Return (x, y) of the center of cell containing provided text 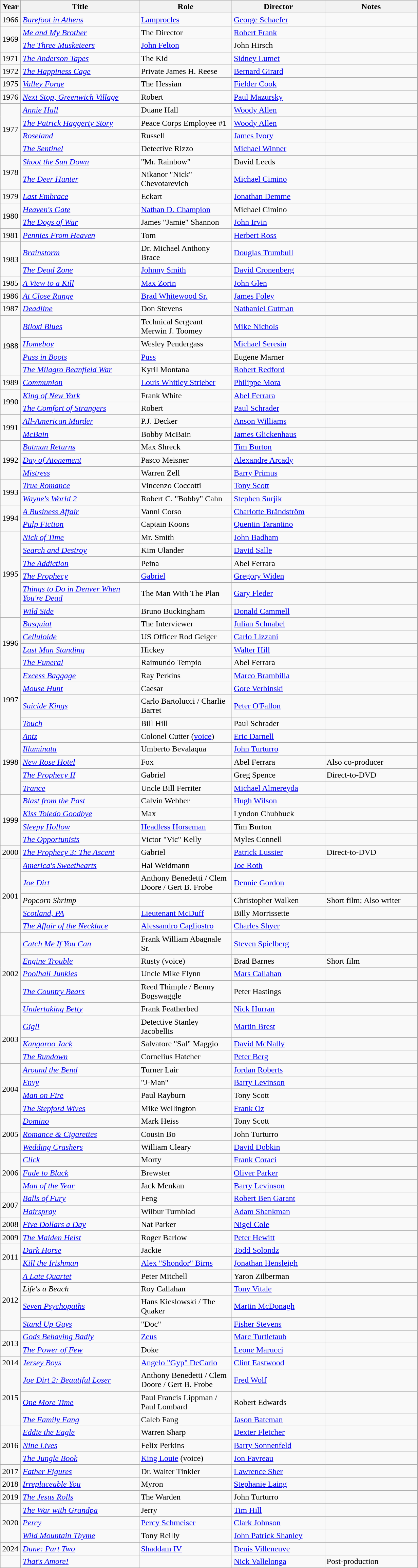
1966 (11, 20)
Around the Bend (80, 1069)
Raimundo Tempio (186, 663)
The Deer Hunter (80, 179)
1994 (11, 518)
David Leeds (278, 162)
Mr. Smith (186, 537)
Fisher Stevens (278, 1324)
A Business Affair (80, 511)
Dark Horse (80, 1250)
Last Embrace (80, 197)
Eckart (186, 197)
Peter Berg (278, 1057)
Lieutenant McDuff (186, 913)
The Stepford Wives (80, 1108)
Stephen Surjik (278, 499)
James "Jamie" Shannon (186, 222)
1990 (11, 402)
Gary Fleder (278, 593)
Peace Corps Employee #1 (186, 123)
John Hirsch (278, 45)
Adam Shankman (278, 1211)
Carlo Bartolucci / Charlie Barret (186, 706)
Alexandre Arcady (278, 460)
All-American Murder (80, 421)
David McNally (278, 1044)
1969 (11, 39)
The Jungle Book (80, 1458)
Joe Dirt (80, 883)
Alex "Shondor" Birns (186, 1263)
Roy Callahan (186, 1289)
The Addiction (80, 563)
Mouse Hunt (80, 688)
Stand Up Guys (80, 1324)
Biloxi Blues (80, 326)
Billy Morrissette (278, 913)
John Glen (278, 283)
2004 (11, 1089)
The Jesus Rolls (80, 1497)
1976 (11, 97)
1999 (11, 820)
Louis Whitley Strieber (186, 382)
2013 (11, 1343)
Dune: Part Two (80, 1549)
Clint Eastwood (278, 1363)
Envy (80, 1083)
Jordan Roberts (278, 1069)
Lawrence Sher (278, 1471)
Max (186, 813)
Denis Villeneuve (278, 1549)
Captain Koons (186, 524)
Kyril Montana (186, 369)
Kim Ulander (186, 550)
Todd Solondz (278, 1250)
Caleb Fang (186, 1420)
Victor "Vic" Kelly (186, 840)
Tim Hill (278, 1510)
David Salle (278, 550)
Carlo Lizzani (278, 637)
Engine Trouble (80, 961)
Martin McDonagh (278, 1306)
Dr. Walter Tinkler (186, 1471)
Sidney Lumet (278, 58)
Feng (186, 1199)
Wedding Crashers (80, 1147)
Max Zorin (186, 283)
Eugene Marner (278, 357)
Quentin Tarantino (278, 524)
Brewster (186, 1173)
Vincenzo Coccotti (186, 486)
Morty (186, 1160)
P.J. Decker (186, 421)
Roger Barlow (186, 1237)
2007 (11, 1205)
2019 (11, 1497)
Basquiat (80, 624)
Herbert Ross (278, 235)
Frank Oz (278, 1108)
Caesar (186, 688)
McBain (80, 434)
Stephanie Laing (278, 1484)
Brad Barnes (278, 961)
Steven Spielberg (278, 944)
Jonathan Demme (278, 197)
1983 (11, 259)
2000 (11, 852)
Dr. Michael Anthony Brace (186, 253)
1980 (11, 216)
The Country Bears (80, 991)
Turner Lair (186, 1069)
"J-Man" (186, 1083)
Cousin Bo (186, 1134)
Michael Winner (278, 148)
Alessandro Cagliostro (186, 926)
Myron (186, 1484)
The Warden (186, 1497)
Nick Vallelonga (278, 1562)
The Maiden Heist (80, 1237)
Mark Heiss (186, 1121)
Donald Cammell (278, 611)
2018 (11, 1484)
"Doc" (186, 1324)
Tony Reilly (186, 1536)
Felix Perkins (186, 1445)
The Hessian (186, 84)
The Happiness Cage (80, 71)
Lamprocles (186, 20)
Barefoot in Athens (80, 20)
2003 (11, 1039)
Man on Fire (80, 1095)
One More Time (80, 1402)
Post-production (371, 1562)
David Cronenberg (278, 270)
Peter O'Fallon (278, 706)
Scotland, PA (80, 913)
Jon Favreau (278, 1458)
Also co-producer (371, 762)
Angelo "Gyp" DeCarlo (186, 1363)
Greg Spence (278, 775)
Fox (186, 762)
Bobby McBain (186, 434)
Bruno Buckingham (186, 611)
Oliver Parker (278, 1173)
Homeboy (80, 344)
The Interviewer (186, 624)
Romance & Cigarettes (80, 1134)
Michael Almereyda (278, 788)
1977 (11, 129)
Jackie (186, 1250)
America's Sweethearts (80, 865)
Things to Do in Denver When You're Dead (80, 593)
Short film; Also writer (371, 900)
Deadline (80, 309)
The War with Grandpa (80, 1510)
The Anderson Tapes (80, 58)
Percy Schmeiser (186, 1523)
Mistress (80, 473)
Tony Vitale (278, 1289)
Kangaroo Jack (80, 1044)
Walter Hill (278, 650)
Dennie Gordon (278, 883)
1998 (11, 762)
Zeus (186, 1337)
Roseland (80, 136)
David Dobkin (278, 1147)
Shoot the Sun Down (80, 162)
John Patrick Shanley (278, 1536)
Russell (186, 136)
Ray Perkins (186, 676)
The Dead Zone (80, 270)
1992 (11, 460)
Communion (80, 382)
Michael Seresin (278, 344)
Last Man Standing (80, 650)
Peter Hastings (278, 991)
James Foley (278, 296)
Warren Zell (186, 473)
Myles Connell (278, 840)
Vanni Corso (186, 511)
Valley Forge (80, 84)
Charlotte Brändström (278, 511)
1978 (11, 173)
Umberto Bevalaqua (186, 749)
2017 (11, 1471)
Pennies From Heaven (80, 235)
Director (278, 7)
Robert Frank (278, 33)
Touch (80, 723)
Calvin Webber (186, 801)
The Director (186, 33)
Martin Brest (278, 1026)
Jersey Boys (80, 1363)
2024 (11, 1549)
Puss (186, 357)
The Comfort of Strangers (80, 408)
Cornelius Hatcher (186, 1057)
Celluloide (80, 637)
Jonathan Hensleigh (278, 1263)
Lyndon Chubbuck (278, 813)
1972 (11, 71)
Anson Williams (278, 421)
Detective Stanley Jacobellis (186, 1026)
2002 (11, 974)
Gigli (80, 1026)
2008 (11, 1224)
Rusty (voice) (186, 961)
The Rundown (80, 1057)
Click (80, 1160)
Father Figures (80, 1471)
2006 (11, 1173)
Peter Mitchell (186, 1276)
Poolhall Junkies (80, 974)
Nat Parker (186, 1224)
Joe Dirt 2: Beautiful Loser (80, 1380)
Fade to Black (80, 1173)
Mike Wellington (186, 1108)
New Rose Hotel (80, 762)
Paul Mazursky (278, 97)
The Patrick Haggerty Story (80, 123)
Fielder Cook (278, 84)
1988 (11, 346)
Undertaking Betty (80, 1009)
"Mr. Rainbow" (186, 162)
Brainstorm (80, 253)
1975 (11, 84)
Duane Hall (186, 110)
John Badham (278, 537)
Domino (80, 1121)
Hal Weidmann (186, 865)
Hickey (186, 650)
Frank White (186, 396)
Leone Marucci (278, 1350)
The Funeral (80, 663)
Gore Verbinski (278, 688)
2014 (11, 1363)
Robert Ben Garant (278, 1199)
Hugh Wilson (278, 801)
Wesley Pendergass (186, 344)
Wild Side (80, 611)
Uncle Mike Flynn (186, 974)
King Louie (voice) (186, 1458)
Salvatore "Sal" Maggio (186, 1044)
Patrick Lussier (278, 852)
Short film (371, 961)
Wilbur Turnblad (186, 1211)
2020 (11, 1523)
Technical Sergeant Merwin J. Toomey (186, 326)
True Romance (80, 486)
Percy (80, 1523)
Don Stevens (186, 309)
Nick of Time (80, 537)
Annie Hall (80, 110)
The Family Fang (80, 1420)
1986 (11, 296)
Nathaniel Gutman (278, 309)
Max Shreck (186, 447)
2012 (11, 1300)
2005 (11, 1134)
1993 (11, 492)
The Man With The Plan (186, 593)
Day of Atonement (80, 460)
Popcorn Shrimp (80, 900)
Next Stop, Greenwich Village (80, 97)
Blast from the Past (80, 801)
Batman Returns (80, 447)
The Prophecy II (80, 775)
1997 (11, 700)
Kill the Irishman (80, 1263)
Hairspray (80, 1211)
Barry Primus (278, 473)
James Glickenhaus (278, 434)
Barry Sonnenfeld (278, 1445)
Nick Hurran (278, 1009)
Paul Rayburn (186, 1095)
Gods Behaving Badly (80, 1337)
The Milagro Beanfield War (80, 369)
Kiss Toledo Goodbye (80, 813)
Christopher Walken (278, 900)
2016 (11, 1445)
1987 (11, 309)
1985 (11, 283)
2009 (11, 1237)
Warren Sharp (186, 1432)
Pasco Meisner (186, 460)
Headless Horseman (186, 827)
That's Amore! (80, 1562)
Role (186, 7)
Wayne's World 2 (80, 499)
Year (11, 7)
Uncle Bill Ferriter (186, 788)
Title (80, 7)
2015 (11, 1398)
Clark Johnson (278, 1523)
Bill Hill (186, 723)
1995 (11, 574)
1981 (11, 235)
Private James H. Reese (186, 71)
Jerry (186, 1510)
Nigel Cole (278, 1224)
Colonel Cutter (voice) (186, 736)
Antz (80, 736)
Excess Baggage (80, 676)
US Officer Rod Geiger (186, 637)
Charles Shyer (278, 926)
Eric Darnell (278, 736)
Me and My Brother (80, 33)
Catch Me If You Can (80, 944)
Robert Edwards (278, 1402)
1979 (11, 197)
Mars Callahan (278, 974)
The Affair of the Necklace (80, 926)
Notes (371, 7)
Robert C. "Bobby" Cahn (186, 499)
Bernard Girard (278, 71)
James Ivory (278, 136)
Frank Coraci (278, 1160)
Robert Redford (278, 369)
Julian Schnabel (278, 624)
Peina (186, 563)
Nikanor "Nick" Chevotarevich (186, 179)
Peter Hewitt (278, 1237)
Philippe Mora (278, 382)
Joe Roth (278, 865)
Jack Menkan (186, 1186)
Man of the Year (80, 1186)
Five Dollars a Day (80, 1224)
John Felton (186, 45)
Reed Thimple / Benny Bogswaggle (186, 991)
William Cleary (186, 1147)
Hans Kieslowski / The Quaker (186, 1306)
George Schaefer (278, 20)
Dexter Fletcher (278, 1432)
Frank William Abagnale Sr. (186, 944)
King of New York (80, 396)
2011 (11, 1257)
Seven Psychopaths (80, 1306)
Tom (186, 235)
Johnny Smith (186, 270)
Marco Brambilla (278, 676)
1989 (11, 382)
Trance (80, 788)
The Prophecy (80, 576)
Frank Featherbed (186, 1009)
Suicide Kings (80, 706)
The Kid (186, 58)
Detective Rizzo (186, 148)
Heaven's Gate (80, 209)
The Three Musketeers (80, 45)
Fred Wolf (278, 1380)
The Power of Few (80, 1350)
Douglas Trumbull (278, 253)
The Prophecy 3: The Ascent (80, 852)
Illuminata (80, 749)
Jason Bateman (278, 1420)
1996 (11, 643)
A Late Quartet (80, 1276)
Yaron Zilberman (278, 1276)
A View to a Kill (80, 283)
Life's a Beach (80, 1289)
Brad Whitewood Sr. (186, 296)
Eddie the Eagle (80, 1432)
Wild Mountain Thyme (80, 1536)
Irreplaceable You (80, 1484)
Puss in Boots (80, 357)
1991 (11, 428)
Mike Nichols (278, 326)
The Sentinel (80, 148)
John Irvin (278, 222)
Doke (186, 1350)
Pulp Fiction (80, 524)
Shaddam IV (186, 1549)
The Opportunists (80, 840)
2001 (11, 896)
Sleepy Hollow (80, 827)
1971 (11, 58)
Nathan D. Champion (186, 209)
Paul Francis Lippman / Paul Lombard (186, 1402)
Gregory Widen (278, 576)
Nine Lives (80, 1445)
Balls of Fury (80, 1199)
Search and Destroy (80, 550)
Marc Turtletaub (278, 1337)
The Dogs of War (80, 222)
At Close Range (80, 296)
